Pinpoint the cell where the given text exists, returning its (X, Y) midpoint coordinate. 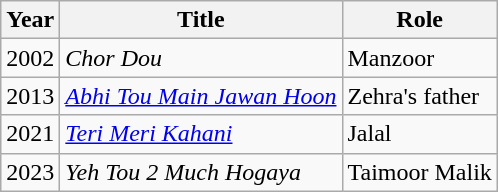
2002 (30, 58)
Zehra's father (420, 96)
Yeh Tou 2 Much Hogaya (201, 172)
Jalal (420, 134)
Taimoor Malik (420, 172)
Manzoor (420, 58)
Title (201, 20)
Role (420, 20)
Teri Meri Kahani (201, 134)
2013 (30, 96)
Chor Dou (201, 58)
2021 (30, 134)
Abhi Tou Main Jawan Hoon (201, 96)
Year (30, 20)
2023 (30, 172)
